Pinpoint the cell where the given text exists, returning its [X, Y] midpoint coordinate. 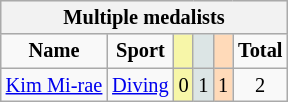
Name [54, 51]
0 [184, 85]
Total [260, 51]
Multiple medalists [144, 17]
Diving [140, 85]
2 [260, 85]
Kim Mi-rae [54, 85]
Sport [140, 51]
